Identify which cell holds the provided text, then report its [X, Y] central coordinate. 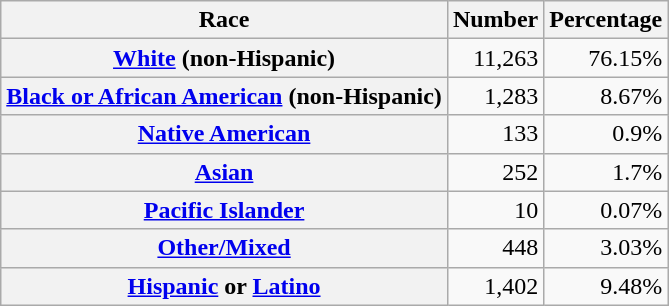
Pacific Islander [224, 210]
133 [495, 134]
76.15% [606, 58]
White (non-Hispanic) [224, 58]
Hispanic or Latino [224, 286]
448 [495, 248]
Number [495, 20]
1,283 [495, 96]
0.9% [606, 134]
10 [495, 210]
Asian [224, 172]
Race [224, 20]
11,263 [495, 58]
Percentage [606, 20]
Other/Mixed [224, 248]
Black or African American (non-Hispanic) [224, 96]
Native American [224, 134]
1,402 [495, 286]
252 [495, 172]
8.67% [606, 96]
3.03% [606, 248]
0.07% [606, 210]
1.7% [606, 172]
9.48% [606, 286]
